Return (X, Y) of the center of cell containing provided text 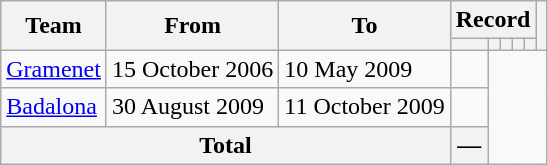
Gramenet (54, 69)
11 October 2009 (364, 107)
30 August 2009 (192, 107)
10 May 2009 (364, 69)
From (192, 26)
To (364, 26)
— (469, 145)
Record (493, 20)
Total (226, 145)
Badalona (54, 107)
15 October 2006 (192, 69)
Team (54, 26)
